Determine the [x, y] coordinate at the center of the cell enclosing the given text.  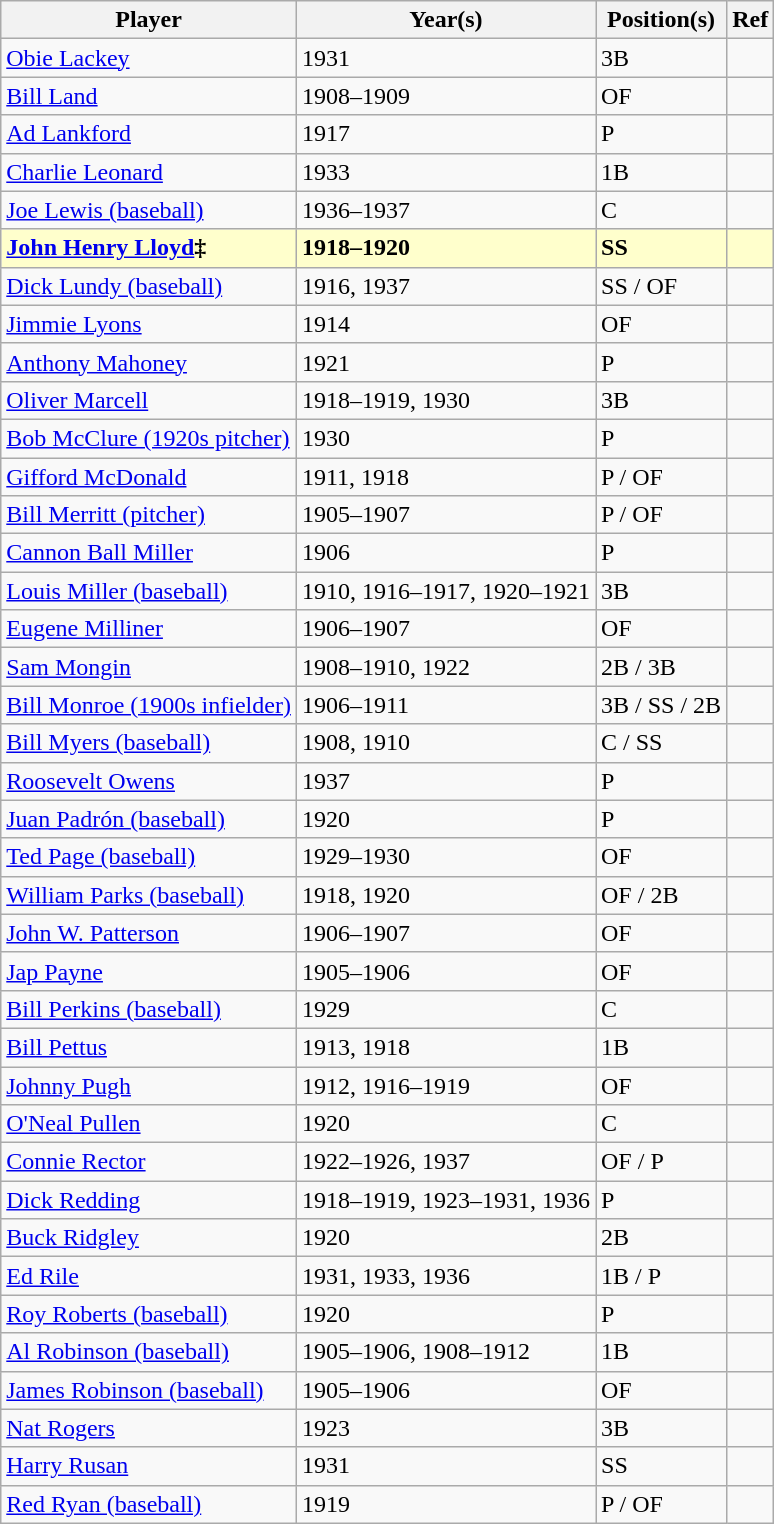
1931, 1933, 1936 [446, 1276]
1905–1906, 1908–1912 [446, 1352]
1930 [446, 438]
Bill Myers (baseball) [149, 743]
1929–1930 [446, 857]
1933 [446, 172]
1906–1911 [446, 705]
Ted Page (baseball) [149, 857]
Ref [750, 20]
1911, 1918 [446, 477]
Connie Rector [149, 1162]
Oliver Marcell [149, 400]
1913, 1918 [446, 1047]
Nat Rogers [149, 1428]
Dick Redding [149, 1200]
Roosevelt Owens [149, 781]
Bill Perkins (baseball) [149, 1009]
Obie Lackey [149, 58]
1906 [446, 553]
1916, 1937 [446, 286]
Al Robinson (baseball) [149, 1352]
1912, 1916–1919 [446, 1085]
1921 [446, 362]
Bob McClure (1920s pitcher) [149, 438]
1919 [446, 1504]
Position(s) [662, 20]
Anthony Mahoney [149, 362]
William Parks (baseball) [149, 895]
1918–1919, 1930 [446, 400]
Harry Rusan [149, 1466]
1922–1926, 1937 [446, 1162]
Eugene Milliner [149, 629]
C / SS [662, 743]
Juan Padrón (baseball) [149, 819]
Sam Mongin [149, 667]
1914 [446, 324]
Jimmie Lyons [149, 324]
Bill Land [149, 96]
Red Ryan (baseball) [149, 1504]
Ad Lankford [149, 134]
1936–1937 [446, 210]
Bill Monroe (1900s infielder) [149, 705]
1937 [446, 781]
Charlie Leonard [149, 172]
Buck Ridgley [149, 1238]
Gifford McDonald [149, 477]
1905–1907 [446, 515]
O'Neal Pullen [149, 1124]
Player [149, 20]
Bill Pettus [149, 1047]
1908–1910, 1922 [446, 667]
John Henry Lloyd‡ [149, 248]
1923 [446, 1428]
Cannon Ball Miller [149, 553]
OF / 2B [662, 895]
Johnny Pugh [149, 1085]
1908–1909 [446, 96]
Dick Lundy (baseball) [149, 286]
Louis Miller (baseball) [149, 591]
1918–1920 [446, 248]
1917 [446, 134]
Jap Payne [149, 971]
1910, 1916–1917, 1920–1921 [446, 591]
James Robinson (baseball) [149, 1390]
1908, 1910 [446, 743]
John W. Patterson [149, 933]
OF / P [662, 1162]
Joe Lewis (baseball) [149, 210]
Bill Merritt (pitcher) [149, 515]
1918, 1920 [446, 895]
Year(s) [446, 20]
Ed Rile [149, 1276]
1B / P [662, 1276]
1918–1919, 1923–1931, 1936 [446, 1200]
Roy Roberts (baseball) [149, 1314]
2B [662, 1238]
2B / 3B [662, 667]
1929 [446, 1009]
3B / SS / 2B [662, 705]
SS / OF [662, 286]
